Pinpoint the cell where the given text exists, returning its [X, Y] midpoint coordinate. 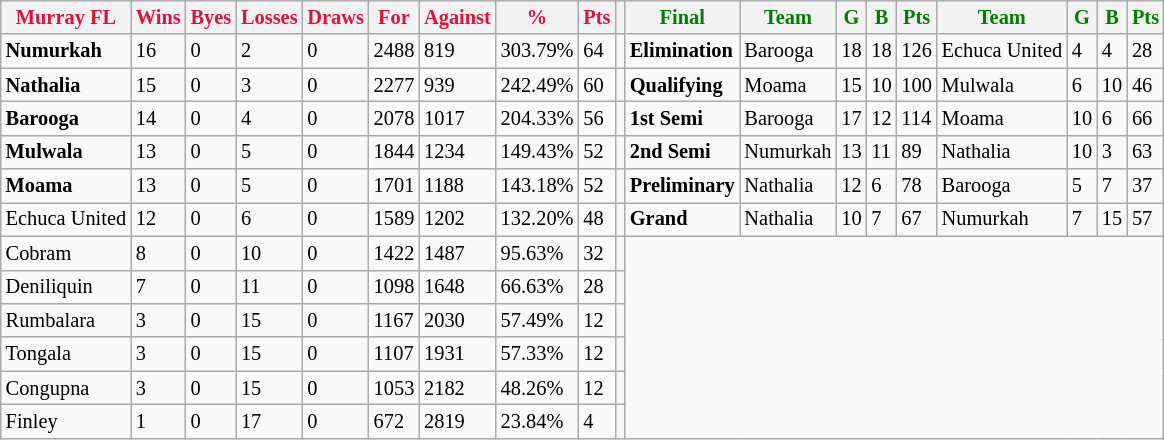
1422 [394, 253]
Elimination [682, 51]
672 [394, 421]
2 [269, 51]
1 [158, 421]
Against [458, 17]
204.33% [538, 118]
Rumbalara [66, 320]
46 [1146, 85]
48.26% [538, 388]
1107 [394, 354]
2182 [458, 388]
2nd Semi [682, 152]
89 [916, 152]
57.33% [538, 354]
Byes [211, 17]
Deniliquin [66, 287]
32 [596, 253]
1589 [394, 219]
303.79% [538, 51]
114 [916, 118]
48 [596, 219]
Tongala [66, 354]
100 [916, 85]
1234 [458, 152]
95.63% [538, 253]
Qualifying [682, 85]
2819 [458, 421]
64 [596, 51]
8 [158, 253]
Draws [335, 17]
57 [1146, 219]
132.20% [538, 219]
Losses [269, 17]
2078 [394, 118]
149.43% [538, 152]
Preliminary [682, 186]
1098 [394, 287]
Finley [66, 421]
16 [158, 51]
1053 [394, 388]
1844 [394, 152]
Congupna [66, 388]
1167 [394, 320]
Wins [158, 17]
Grand [682, 219]
819 [458, 51]
Final [682, 17]
66.63% [538, 287]
14 [158, 118]
Cobram [66, 253]
2277 [394, 85]
1st Semi [682, 118]
78 [916, 186]
242.49% [538, 85]
1202 [458, 219]
67 [916, 219]
1931 [458, 354]
1648 [458, 287]
For [394, 17]
2030 [458, 320]
1017 [458, 118]
% [538, 17]
63 [1146, 152]
37 [1146, 186]
2488 [394, 51]
60 [596, 85]
66 [1146, 118]
23.84% [538, 421]
143.18% [538, 186]
1188 [458, 186]
Murray FL [66, 17]
1701 [394, 186]
56 [596, 118]
126 [916, 51]
1487 [458, 253]
939 [458, 85]
57.49% [538, 320]
